Extract the (x, y) coordinate from the center of the cell holding the provided text.  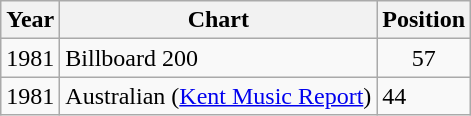
57 (424, 58)
Billboard 200 (218, 58)
Australian (Kent Music Report) (218, 96)
Position (424, 20)
Year (30, 20)
Chart (218, 20)
44 (424, 96)
